Find where the given text appears and provide that cell's center as (x, y) coordinate. 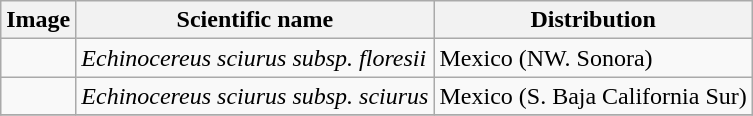
Image (38, 20)
Distribution (593, 20)
Mexico (NW. Sonora) (593, 58)
Echinocereus sciurus subsp. floresii (255, 58)
Scientific name (255, 20)
Echinocereus sciurus subsp. sciurus (255, 96)
Mexico (S. Baja California Sur) (593, 96)
